Provide the [x, y] coordinate of the cell's center where the given text is located.  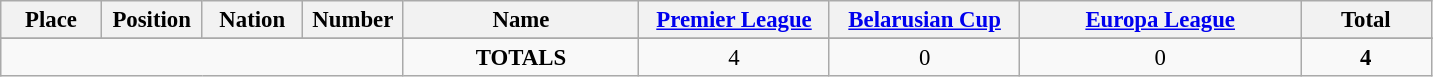
Europa League [1160, 20]
Premier League [734, 20]
TOTALS [521, 58]
Belarusian Cup [924, 20]
Place [52, 20]
Name [521, 20]
Nation [252, 20]
Number [354, 20]
Total [1366, 20]
Position [152, 20]
